Scan for the cell matching the given text and deliver its [X, Y] coordinate at center. 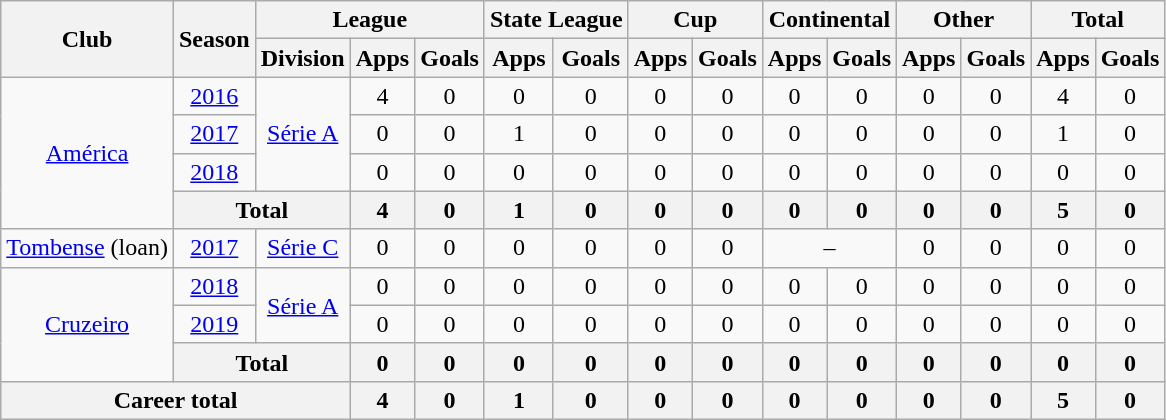
League [370, 20]
Série C [302, 248]
State League [556, 20]
Tombense (loan) [88, 248]
Continental [829, 20]
Division [302, 58]
Cup [695, 20]
Career total [176, 400]
– [829, 248]
Cruzeiro [88, 324]
2016 [214, 96]
América [88, 153]
Other [964, 20]
2019 [214, 324]
Season [214, 39]
Club [88, 39]
